Scan for the cell matching the given text and deliver its (x, y) coordinate at center. 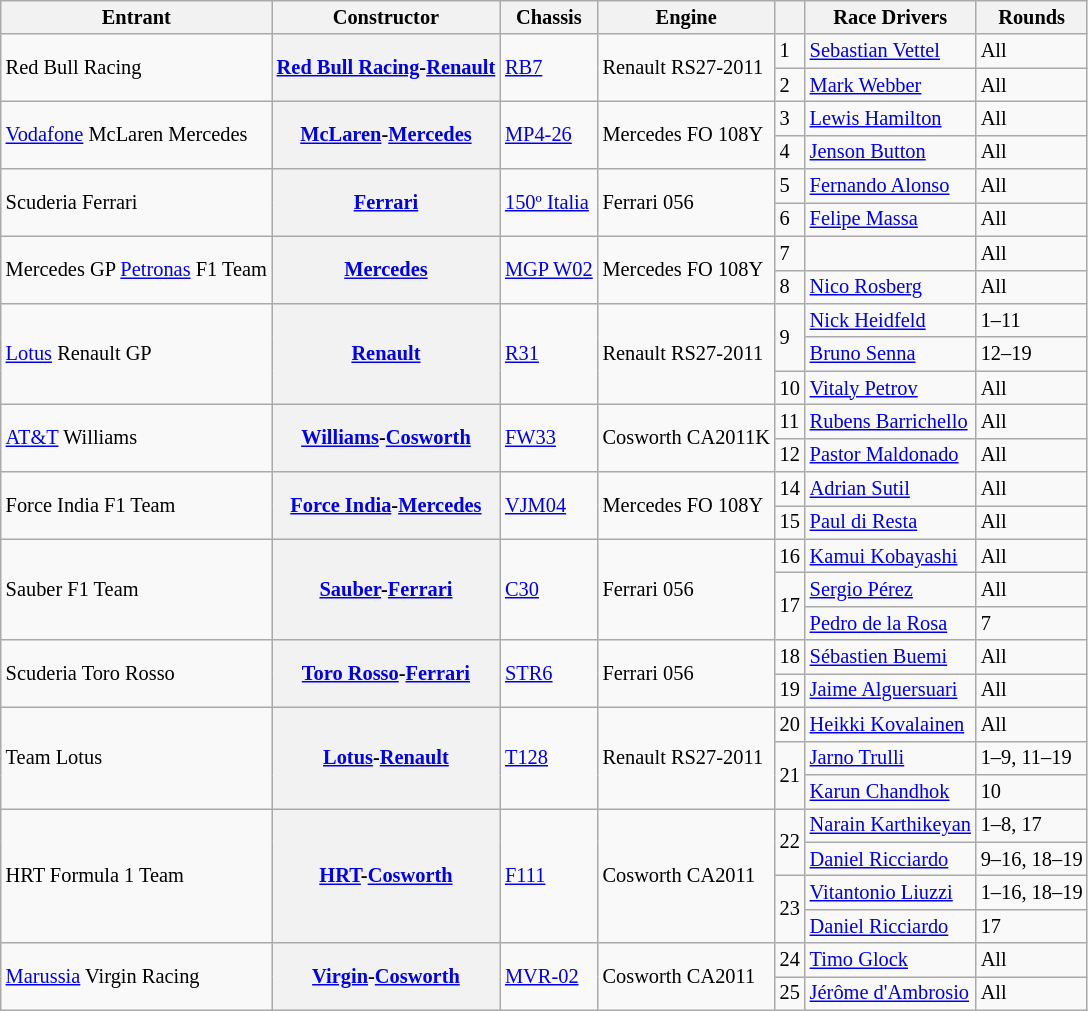
14 (790, 489)
Jérôme d'Ambrosio (890, 993)
12 (790, 455)
Sébastien Buemi (890, 657)
Kamui Kobayashi (890, 556)
McLaren-Mercedes (386, 134)
9 (790, 336)
Timo Glock (890, 960)
Pastor Maldonado (890, 455)
Race Drivers (890, 17)
MVR-02 (548, 976)
15 (790, 522)
24 (790, 960)
Team Lotus (136, 758)
Sauber-Ferrari (386, 590)
Renault (386, 354)
20 (790, 724)
Heikki Kovalainen (890, 724)
16 (790, 556)
Lewis Hamilton (890, 118)
1–8, 17 (1032, 825)
Nico Rosberg (890, 287)
AT&T Williams (136, 438)
Karun Chandhok (890, 791)
5 (790, 186)
1–11 (1032, 320)
Vodafone McLaren Mercedes (136, 134)
150º Italia (548, 202)
Bruno Senna (890, 354)
Scuderia Toro Rosso (136, 674)
Nick Heidfeld (890, 320)
Fernando Alonso (890, 186)
Constructor (386, 17)
Sergio Pérez (890, 589)
Paul di Resta (890, 522)
Toro Rosso-Ferrari (386, 674)
Vitantonio Liuzzi (890, 892)
Jenson Button (890, 152)
HRT-Cosworth (386, 876)
11 (790, 421)
25 (790, 993)
Marussia Virgin Racing (136, 976)
T128 (548, 758)
1–16, 18–19 (1032, 892)
Rounds (1032, 17)
Pedro de la Rosa (890, 623)
Chassis (548, 17)
9–16, 18–19 (1032, 859)
Lotus Renault GP (136, 354)
18 (790, 657)
21 (790, 774)
1–9, 11–19 (1032, 758)
6 (790, 219)
MP4-26 (548, 134)
19 (790, 690)
4 (790, 152)
1 (790, 51)
Jaime Alguersuari (890, 690)
Mark Webber (890, 85)
Sauber F1 Team (136, 590)
12–19 (1032, 354)
HRT Formula 1 Team (136, 876)
Mercedes GP Petronas F1 Team (136, 270)
C30 (548, 590)
Scuderia Ferrari (136, 202)
Rubens Barrichello (890, 421)
Force India-Mercedes (386, 506)
Vitaly Petrov (890, 388)
MGP W02 (548, 270)
Mercedes (386, 270)
Adrian Sutil (890, 489)
Cosworth CA2011K (686, 438)
Narain Karthikeyan (890, 825)
Virgin-Cosworth (386, 976)
2 (790, 85)
FW33 (548, 438)
RB7 (548, 68)
Red Bull Racing-Renault (386, 68)
Ferrari (386, 202)
8 (790, 287)
STR6 (548, 674)
Lotus-Renault (386, 758)
Felipe Massa (890, 219)
VJM04 (548, 506)
3 (790, 118)
Engine (686, 17)
Williams-Cosworth (386, 438)
F111 (548, 876)
Red Bull Racing (136, 68)
22 (790, 842)
Force India F1 Team (136, 506)
Sebastian Vettel (890, 51)
23 (790, 908)
Entrant (136, 17)
Jarno Trulli (890, 758)
R31 (548, 354)
